Capture the cell that displays the provided text and extract its (X, Y) central coordinate. 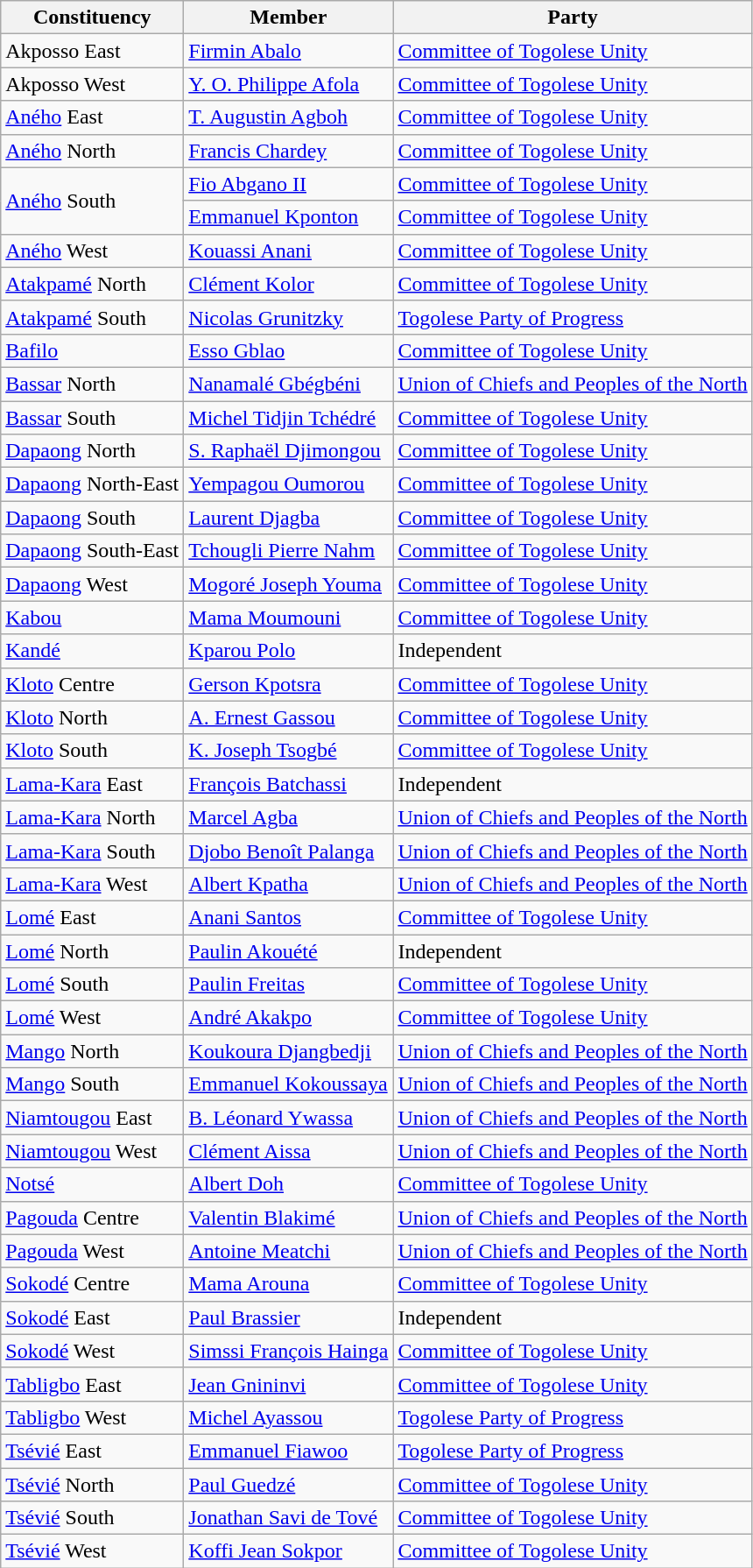
Kloto Centre (93, 684)
Bassar North (93, 384)
T. Augustin Agboh (289, 117)
Tabligbo East (93, 1384)
Bafilo (93, 350)
Dapaong West (93, 584)
Koffi Jean Sokpor (289, 1551)
Dapaong North-East (93, 484)
Kouassi Anani (289, 251)
Kloto North (93, 717)
Bassar South (93, 418)
Aného East (93, 117)
Koukoura Djangbedji (289, 1051)
Tsévié East (93, 1451)
Dapaong North (93, 451)
Atakpamé South (93, 317)
Tabligbo West (93, 1417)
Djobo Benoît Palanga (289, 851)
Jean Gnininvi (289, 1384)
Esso Gblao (289, 350)
Kabou (93, 618)
Sokodé East (93, 1317)
Pagouda Centre (93, 1218)
Lomé South (93, 985)
Akposso East (93, 51)
Mango South (93, 1084)
Sokodé West (93, 1351)
Laurent Djagba (289, 518)
Yempagou Oumorou (289, 484)
Valentin Blakimé (289, 1218)
Paulin Freitas (289, 985)
Albert Kpatha (289, 884)
Tsévié South (93, 1518)
André Akakpo (289, 1018)
Dapaong South (93, 518)
K. Joseph Tsogbé (289, 751)
Paulin Akouété (289, 950)
Niamtougou West (93, 1151)
B. Léonard Ywassa (289, 1118)
Tchougli Pierre Nahm (289, 551)
Kloto South (93, 751)
Nanamalé Gbégbéni (289, 384)
Michel Tidjin Tchédré (289, 418)
Constituency (93, 18)
Lomé North (93, 950)
Pagouda West (93, 1251)
A. Ernest Gassou (289, 717)
Y. O. Philippe Afola (289, 84)
Clément Kolor (289, 284)
Aného West (93, 251)
Aného South (93, 201)
Simssi François Hainga (289, 1351)
Albert Doh (289, 1184)
Lama-Kara North (93, 817)
Party (573, 18)
Tsévié West (93, 1551)
Gerson Kpotsra (289, 684)
Firmin Abalo (289, 51)
Tsévié North (93, 1485)
Lomé West (93, 1018)
Aného North (93, 151)
Dapaong South-East (93, 551)
Atakpamé North (93, 284)
Paul Brassier (289, 1317)
Mogoré Joseph Youma (289, 584)
Kparou Polo (289, 651)
Niamtougou East (93, 1118)
Fio Abgano II (289, 184)
Francis Chardey (289, 151)
Marcel Agba (289, 817)
Mama Moumouni (289, 618)
Antoine Meatchi (289, 1251)
Mango North (93, 1051)
Emmanuel Kponton (289, 217)
Lomé East (93, 917)
Paul Guedzé (289, 1485)
Lama-Kara West (93, 884)
Nicolas Grunitzky (289, 317)
Emmanuel Fiawoo (289, 1451)
Lama-Kara South (93, 851)
François Batchassi (289, 784)
Kandé (93, 651)
Akposso West (93, 84)
Notsé (93, 1184)
S. Raphaël Djimongou (289, 451)
Emmanuel Kokoussaya (289, 1084)
Lama-Kara East (93, 784)
Clément Aissa (289, 1151)
Mama Arouna (289, 1284)
Anani Santos (289, 917)
Sokodé Centre (93, 1284)
Michel Ayassou (289, 1417)
Jonathan Savi de Tové (289, 1518)
Member (289, 18)
